Output the [x, y] coordinate of the center of the cell containing the given text.  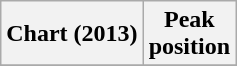
Peak position [189, 34]
Chart (2013) [72, 34]
